Extract the [x, y] coordinate from the center of the cell holding the provided text.  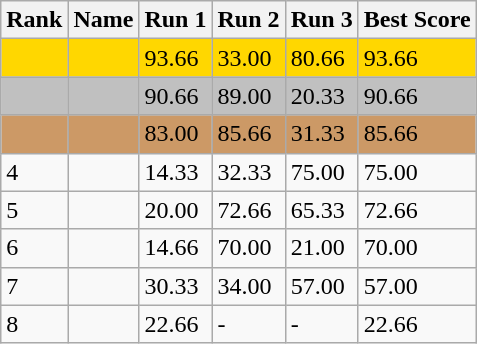
65.33 [322, 210]
31.33 [322, 134]
14.66 [176, 248]
83.00 [176, 134]
33.00 [248, 58]
32.33 [248, 172]
21.00 [322, 248]
Name [104, 20]
4 [34, 172]
30.33 [176, 286]
20.00 [176, 210]
80.66 [322, 58]
6 [34, 248]
Run 2 [248, 20]
20.33 [322, 96]
Run 3 [322, 20]
Rank [34, 20]
5 [34, 210]
Best Score [417, 20]
8 [34, 324]
89.00 [248, 96]
7 [34, 286]
14.33 [176, 172]
34.00 [248, 286]
Run 1 [176, 20]
